Return the (X, Y) coordinate for the center point of the cell that contains the specified text.  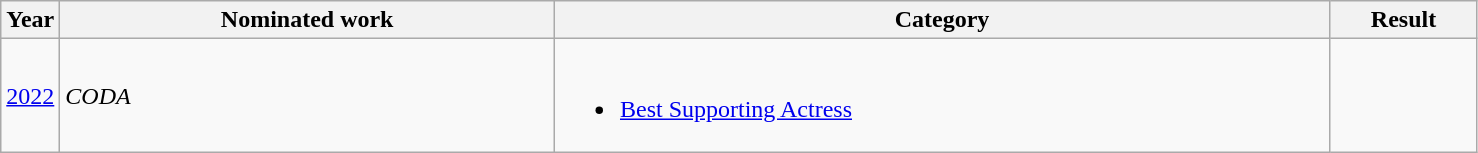
Best Supporting Actress (942, 96)
Category (942, 20)
CODA (308, 96)
2022 (30, 96)
Result (1404, 20)
Year (30, 20)
Nominated work (308, 20)
